Identify which cell holds the provided text, then report its (X, Y) central coordinate. 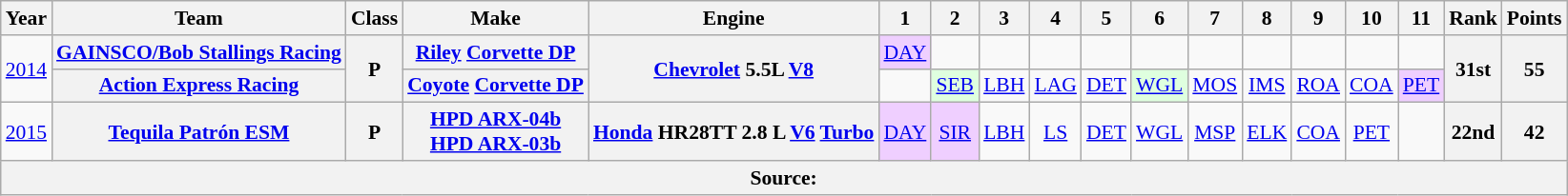
Source: (784, 178)
10 (1372, 18)
Tequila Patrón ESM (198, 131)
Coyote Corvette DP (496, 86)
Chevrolet 5.5L V8 (733, 69)
Year (27, 18)
9 (1318, 18)
4 (1055, 18)
HPD ARX-04b HPD ARX-03b (496, 131)
LAG (1055, 86)
8 (1267, 18)
2015 (27, 131)
Points (1535, 18)
55 (1535, 69)
MOS (1215, 86)
GAINSCO/Bob Stallings Racing (198, 52)
Make (496, 18)
MSP (1215, 131)
LS (1055, 131)
2 (955, 18)
2014 (27, 69)
22nd (1473, 131)
ROA (1318, 86)
11 (1421, 18)
Honda HR28TT 2.8 L V6 Turbo (733, 131)
6 (1160, 18)
Class (374, 18)
Riley Corvette DP (496, 52)
SEB (955, 86)
42 (1535, 131)
3 (1003, 18)
IMS (1267, 86)
Rank (1473, 18)
5 (1106, 18)
Team (198, 18)
31st (1473, 69)
Engine (733, 18)
7 (1215, 18)
ELK (1267, 131)
Action Express Racing (198, 86)
1 (904, 18)
SIR (955, 131)
